Search for the cell housing the specified text and yield its (X, Y) center coordinate. 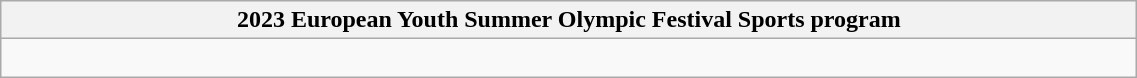
2023 European Youth Summer Olympic Festival Sports program (569, 20)
